Find where the given text appears and provide that cell's center as (X, Y) coordinate. 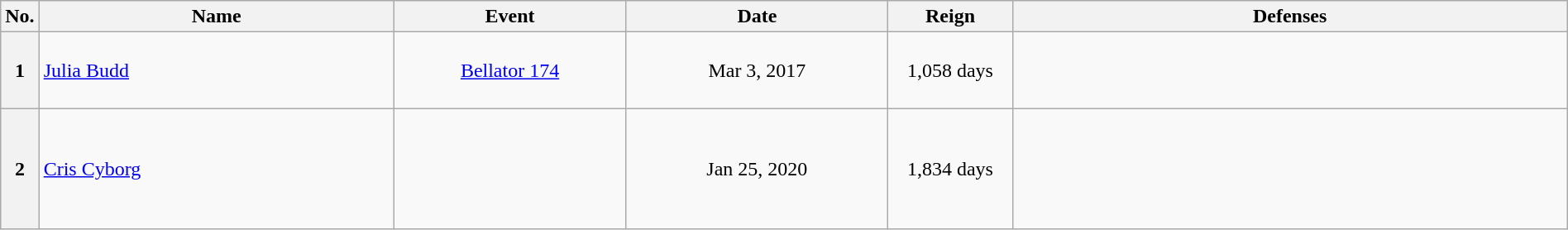
Bellator 174 (509, 70)
2 (20, 169)
Date (758, 17)
Mar 3, 2017 (758, 70)
Julia Budd (217, 70)
Jan 25, 2020 (758, 169)
Defenses (1290, 17)
1 (20, 70)
1,834 days (950, 169)
Event (509, 17)
Reign (950, 17)
No. (20, 17)
1,058 days (950, 70)
Cris Cyborg (217, 169)
Name (217, 17)
